Return the (x, y) coordinate for the center point of the cell that contains the specified text.  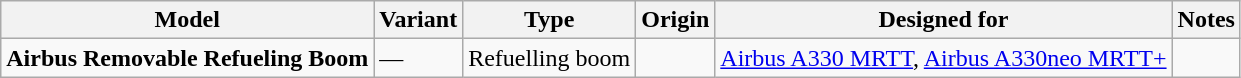
Origin (676, 20)
Airbus Removable Refueling Boom (188, 58)
— (418, 58)
Airbus A330 MRTT, Airbus A330neo MRTT+ (944, 58)
Type (550, 20)
Notes (1206, 20)
Refuelling boom (550, 58)
Model (188, 20)
Designed for (944, 20)
Variant (418, 20)
